Identify which cell holds the provided text, then report its (X, Y) central coordinate. 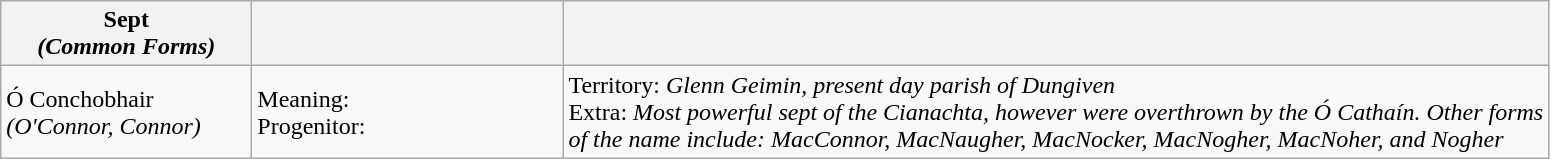
Sept(Common Forms) (126, 34)
Meaning:Progenitor: (408, 112)
Ó Conchobhair(O'Connor, Connor) (126, 112)
